Search for the cell housing the specified text and yield its [x, y] center coordinate. 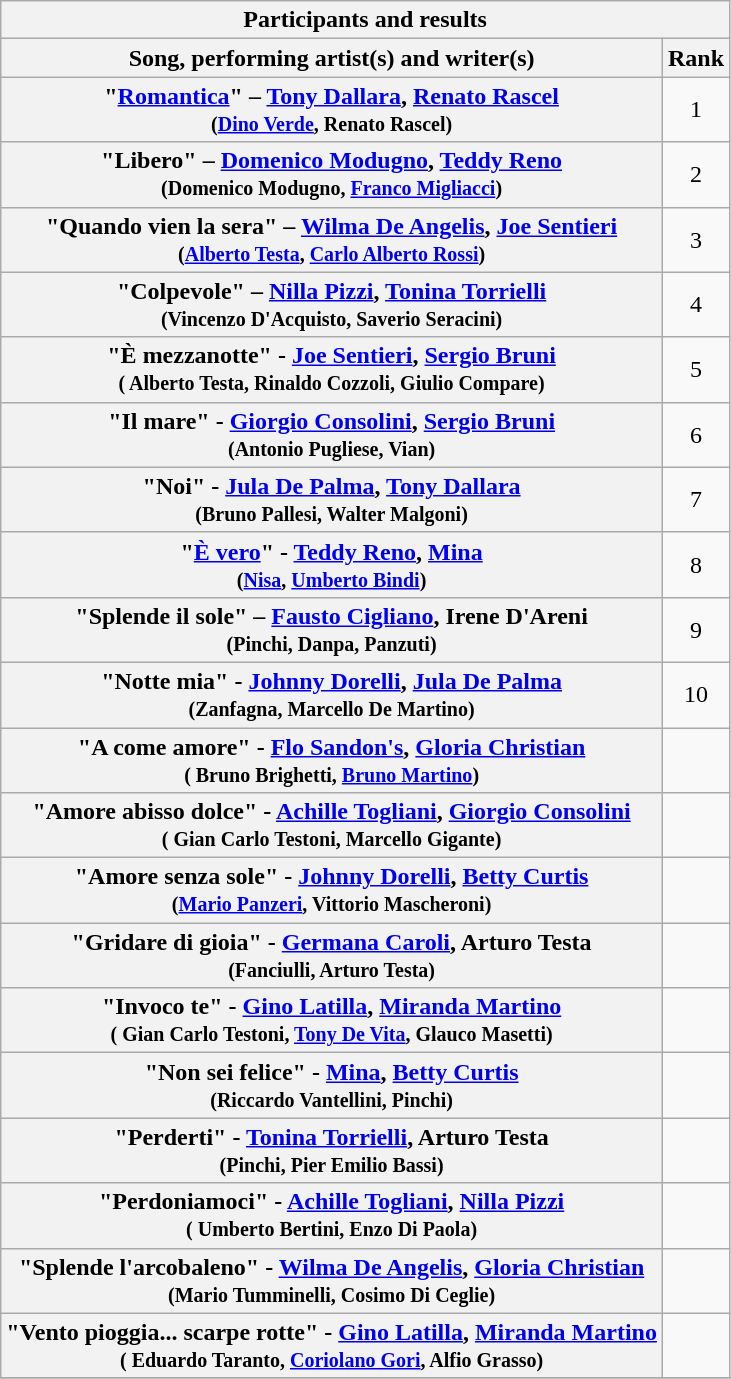
"Non sei felice" - Mina, Betty Curtis (Riccardo Vantellini, Pinchi) [332, 1086]
"Notte mia" - Johnny Dorelli, Jula De Palma (Zanfagna, Marcello De Martino) [332, 694]
"È vero" - Teddy Reno, Mina (Nisa, Umberto Bindi) [332, 564]
Rank [696, 58]
"Vento pioggia... scarpe rotte" - Gino Latilla, Miranda Martino ( Eduardo Taranto, Coriolano Gori, Alfio Grasso) [332, 1346]
"Colpevole" – Nilla Pizzi, Tonina Torrielli (Vincenzo D'Acquisto, Saverio Seracini) [332, 304]
"Splende l'arcobaleno" - Wilma De Angelis, Gloria Christian (Mario Tumminelli, Cosimo Di Ceglie) [332, 1280]
"Gridare di gioia" - Germana Caroli, Arturo Testa (Fanciulli, Arturo Testa) [332, 956]
5 [696, 370]
"È mezzanotte" - Joe Sentieri, Sergio Bruni ( Alberto Testa, Rinaldo Cozzoli, Giulio Compare) [332, 370]
Song, performing artist(s) and writer(s) [332, 58]
7 [696, 500]
6 [696, 434]
3 [696, 240]
"Libero" – Domenico Modugno, Teddy Reno (Domenico Modugno, Franco Migliacci) [332, 174]
"Perderti" - Tonina Torrielli, Arturo Testa (Pinchi, Pier Emilio Bassi) [332, 1150]
"Perdoniamoci" - Achille Togliani, Nilla Pizzi ( Umberto Bertini, Enzo Di Paola) [332, 1216]
8 [696, 564]
9 [696, 630]
"Quando vien la sera" – Wilma De Angelis, Joe Sentieri (Alberto Testa, Carlo Alberto Rossi) [332, 240]
"Romantica" – Tony Dallara, Renato Rascel (Dino Verde, Renato Rascel) [332, 110]
"Invoco te" - Gino Latilla, Miranda Martino ( Gian Carlo Testoni, Tony De Vita, Glauco Masetti) [332, 1020]
"Amore senza sole" - Johnny Dorelli, Betty Curtis (Mario Panzeri, Vittorio Mascheroni) [332, 890]
"Il mare" - Giorgio Consolini, Sergio Bruni (Antonio Pugliese, Vian) [332, 434]
"Splende il sole" – Fausto Cigliano, Irene D'Areni (Pinchi, Danpa, Panzuti) [332, 630]
"A come amore" - Flo Sandon's, Gloria Christian ( Bruno Brighetti, Bruno Martino) [332, 760]
1 [696, 110]
Participants and results [366, 20]
"Amore abisso dolce" - Achille Togliani, Giorgio Consolini ( Gian Carlo Testoni, Marcello Gigante) [332, 826]
10 [696, 694]
2 [696, 174]
4 [696, 304]
"Noi" - Jula De Palma, Tony Dallara (Bruno Pallesi, Walter Malgoni) [332, 500]
